Determine the [X, Y] coordinate at the center of the cell enclosing the given text.  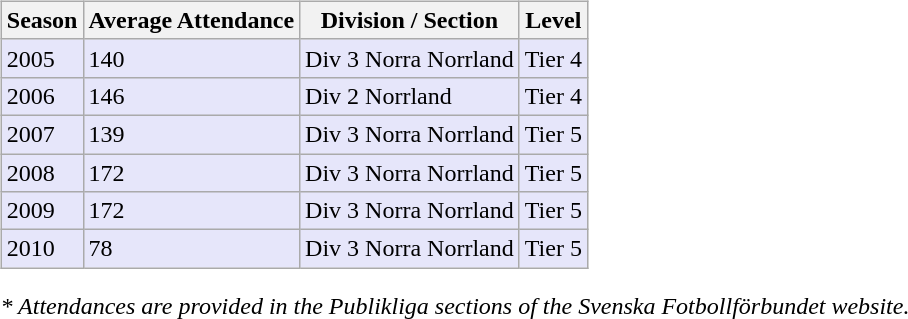
2007 [42, 134]
78 [192, 249]
140 [192, 58]
139 [192, 134]
2009 [42, 211]
2005 [42, 58]
2010 [42, 249]
2008 [42, 173]
Level [553, 20]
Average Attendance [192, 20]
Division / Section [410, 20]
Div 2 Norrland [410, 96]
Season [42, 20]
2006 [42, 96]
146 [192, 96]
